From the cell containing the given text, extract its center point as (x, y) coordinate. 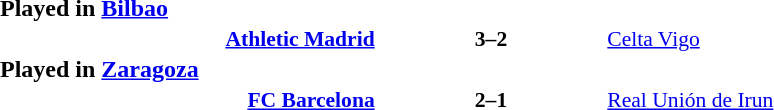
3–2 (492, 38)
